Identify which cell holds the provided text, then report its (x, y) central coordinate. 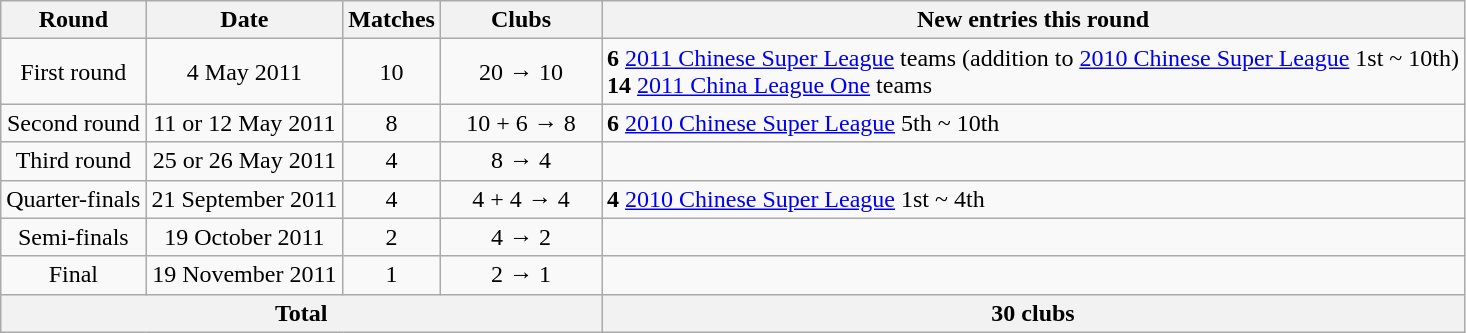
Second round (74, 123)
19 October 2011 (244, 237)
2 → 1 (520, 275)
20 → 10 (520, 72)
8 (392, 123)
Clubs (520, 20)
New entries this round (1034, 20)
1 (392, 275)
25 or 26 May 2011 (244, 161)
Third round (74, 161)
10 (392, 72)
4 May 2011 (244, 72)
First round (74, 72)
11 or 12 May 2011 (244, 123)
4 → 2 (520, 237)
Total (302, 313)
8 → 4 (520, 161)
Semi-finals (74, 237)
Quarter-finals (74, 199)
Date (244, 20)
2 (392, 237)
4 + 4 → 4 (520, 199)
4 2010 Chinese Super League 1st ~ 4th (1034, 199)
30 clubs (1034, 313)
21 September 2011 (244, 199)
10 + 6 → 8 (520, 123)
Round (74, 20)
19 November 2011 (244, 275)
Matches (392, 20)
6 2010 Chinese Super League 5th ~ 10th (1034, 123)
Final (74, 275)
6 2011 Chinese Super League teams (addition to 2010 Chinese Super League 1st ~ 10th) 14 2011 China League One teams (1034, 72)
